Search for the cell housing the specified text and yield its [X, Y] center coordinate. 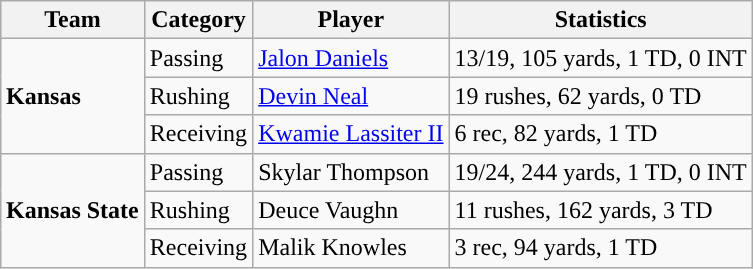
Jalon Daniels [351, 58]
Category [198, 20]
3 rec, 94 yards, 1 TD [600, 248]
Player [351, 20]
11 rushes, 162 yards, 3 TD [600, 210]
Kwamie Lassiter II [351, 134]
19/24, 244 yards, 1 TD, 0 INT [600, 172]
Kansas State [73, 210]
Statistics [600, 20]
Skylar Thompson [351, 172]
Deuce Vaughn [351, 210]
13/19, 105 yards, 1 TD, 0 INT [600, 58]
6 rec, 82 yards, 1 TD [600, 134]
Team [73, 20]
19 rushes, 62 yards, 0 TD [600, 96]
Kansas [73, 96]
Devin Neal [351, 96]
Malik Knowles [351, 248]
